Identify which cell holds the provided text, then report its [X, Y] central coordinate. 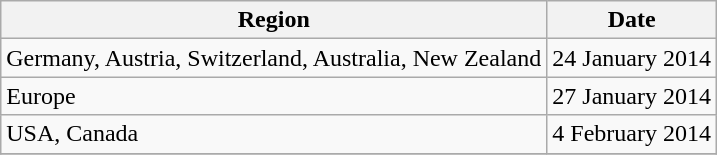
Germany, Austria, Switzerland, Australia, New Zealand [274, 58]
Europe [274, 96]
27 January 2014 [632, 96]
Date [632, 20]
24 January 2014 [632, 58]
USA, Canada [274, 134]
4 February 2014 [632, 134]
Region [274, 20]
